For the text-containing cell, return its midpoint in [x, y] coordinate format. 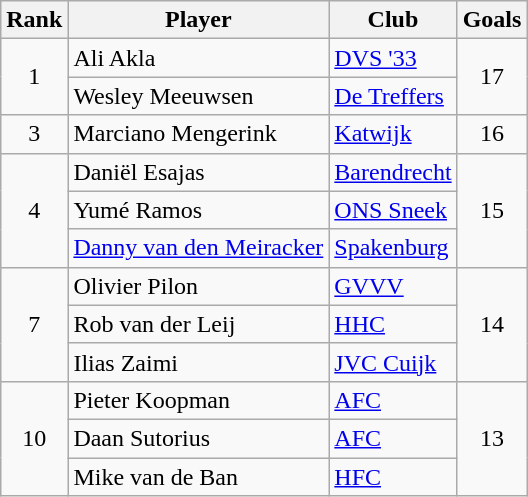
HHC [393, 324]
10 [34, 438]
Daan Sutorius [198, 438]
7 [34, 324]
Katwijk [393, 134]
1 [34, 77]
Rob van der Leij [198, 324]
GVVV [393, 286]
Daniël Esajas [198, 172]
16 [492, 134]
Pieter Koopman [198, 400]
17 [492, 77]
Spakenburg [393, 248]
Goals [492, 20]
Ilias Zaimi [198, 362]
Mike van de Ban [198, 477]
Barendrecht [393, 172]
13 [492, 438]
JVC Cuijk [393, 362]
Club [393, 20]
ONS Sneek [393, 210]
15 [492, 210]
Olivier Pilon [198, 286]
Wesley Meeuwsen [198, 96]
4 [34, 210]
Rank [34, 20]
3 [34, 134]
14 [492, 324]
De Treffers [393, 96]
Ali Akla [198, 58]
Yumé Ramos [198, 210]
Marciano Mengerink [198, 134]
HFC [393, 477]
Danny van den Meiracker [198, 248]
DVS '33 [393, 58]
Player [198, 20]
